Locate the cell with the specified text and output its (X, Y) center coordinate. 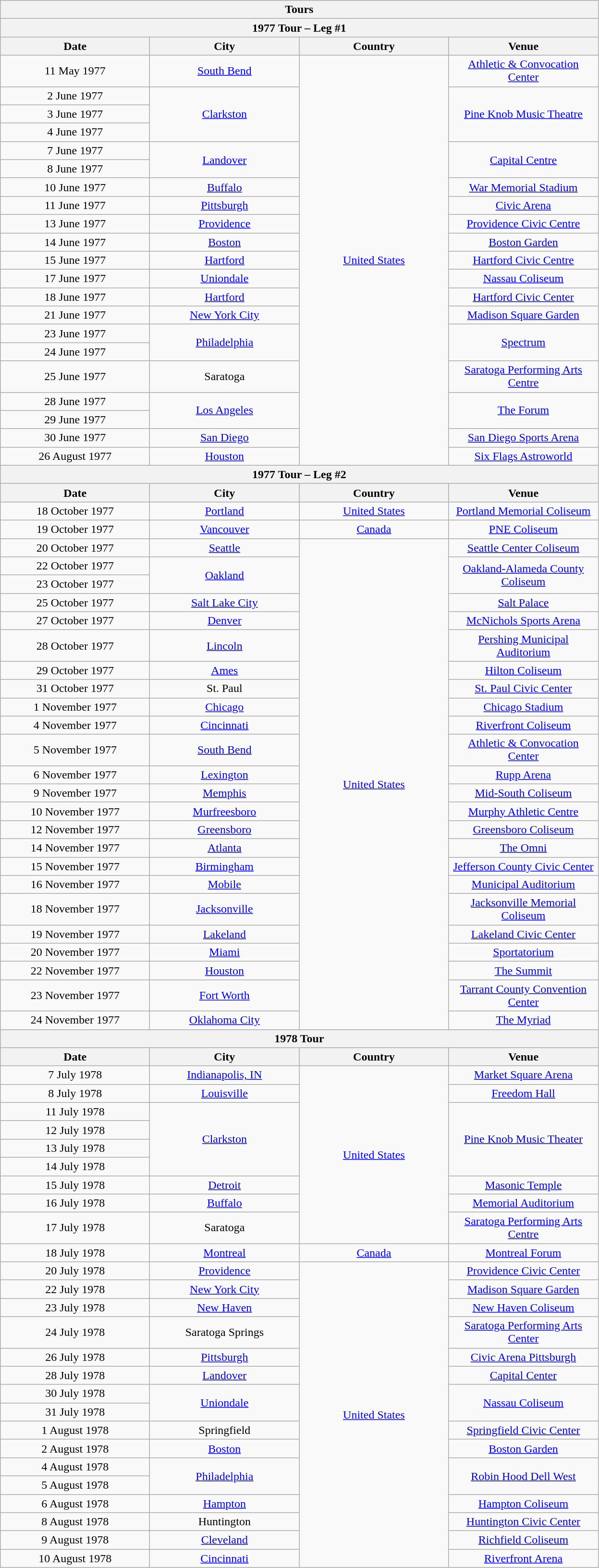
14 November 1977 (75, 848)
War Memorial Stadium (524, 187)
Hartford Civic Center (524, 297)
20 October 1977 (75, 547)
1 August 1978 (75, 1430)
19 November 1977 (75, 934)
Pine Knob Music Theatre (524, 114)
31 July 1978 (75, 1412)
24 June 1977 (75, 352)
14 June 1977 (75, 242)
26 August 1977 (75, 456)
St. Paul (225, 689)
Chicago (225, 707)
Lakeland (225, 934)
14 July 1978 (75, 1166)
Masonic Temple (524, 1185)
7 June 1977 (75, 150)
18 October 1977 (75, 511)
Civic Arena Pittsburgh (524, 1357)
Civic Arena (524, 205)
19 October 1977 (75, 529)
Capital Center (524, 1375)
Fort Worth (225, 996)
7 July 1978 (75, 1075)
23 July 1978 (75, 1308)
18 November 1977 (75, 909)
Seattle Center Coliseum (524, 547)
20 July 1978 (75, 1271)
24 November 1977 (75, 1020)
31 October 1977 (75, 689)
Greensboro Coliseum (524, 829)
30 July 1978 (75, 1394)
10 August 1978 (75, 1558)
17 July 1978 (75, 1228)
1977 Tour – Leg #2 (299, 474)
1978 Tour (299, 1038)
Louisville (225, 1093)
Birmingham (225, 866)
New Haven (225, 1308)
4 August 1978 (75, 1467)
11 May 1977 (75, 71)
28 July 1978 (75, 1375)
10 June 1977 (75, 187)
Capital Centre (524, 160)
15 July 1978 (75, 1185)
9 November 1977 (75, 793)
6 August 1978 (75, 1504)
Indianapolis, IN (225, 1075)
10 November 1977 (75, 811)
Hampton Coliseum (524, 1504)
St. Paul Civic Center (524, 689)
Vancouver (225, 529)
27 October 1977 (75, 621)
Memphis (225, 793)
Tours (299, 10)
Los Angeles (225, 410)
23 June 1977 (75, 333)
Robin Hood Dell West (524, 1476)
Cleveland (225, 1540)
Saratoga Performing Arts Center (524, 1332)
15 June 1977 (75, 260)
Miami (225, 952)
Lincoln (225, 646)
Lexington (225, 775)
Murphy Athletic Centre (524, 811)
12 November 1977 (75, 829)
The Omni (524, 848)
30 June 1977 (75, 438)
McNichols Sports Arena (524, 621)
22 July 1978 (75, 1289)
6 November 1977 (75, 775)
16 July 1978 (75, 1203)
Salt Lake City (225, 603)
25 October 1977 (75, 603)
4 November 1977 (75, 725)
18 July 1978 (75, 1253)
Market Square Arena (524, 1075)
8 June 1977 (75, 169)
Springfield Civic Center (524, 1430)
Hilton Coliseum (524, 670)
The Forum (524, 410)
11 July 1978 (75, 1111)
The Myriad (524, 1020)
Portland Memorial Coliseum (524, 511)
Huntington Civic Center (524, 1522)
Seattle (225, 547)
Memorial Auditorium (524, 1203)
Jacksonville Memorial Coliseum (524, 909)
Hartford Civic Centre (524, 260)
5 November 1977 (75, 750)
13 June 1977 (75, 223)
Oklahoma City (225, 1020)
Oakland (225, 575)
Atlanta (225, 848)
Tarrant County Convention Center (524, 996)
Providence Civic Center (524, 1271)
Murfreesboro (225, 811)
24 July 1978 (75, 1332)
Montreal (225, 1253)
Providence Civic Centre (524, 223)
9 August 1978 (75, 1540)
Rupp Arena (524, 775)
Detroit (225, 1185)
Jefferson County Civic Center (524, 866)
13 July 1978 (75, 1148)
22 October 1977 (75, 566)
Six Flags Astroworld (524, 456)
Mobile (225, 885)
Oakland-Alameda County Coliseum (524, 575)
23 October 1977 (75, 584)
15 November 1977 (75, 866)
Salt Palace (524, 603)
8 August 1978 (75, 1522)
28 June 1977 (75, 401)
Riverfront Arena (524, 1558)
Lakeland Civic Center (524, 934)
11 June 1977 (75, 205)
17 June 1977 (75, 279)
23 November 1977 (75, 996)
Denver (225, 621)
25 June 1977 (75, 377)
1977 Tour – Leg #1 (299, 28)
1 November 1977 (75, 707)
Municipal Auditorium (524, 885)
4 June 1977 (75, 132)
Riverfront Coliseum (524, 725)
5 August 1978 (75, 1485)
PNE Coliseum (524, 529)
The Summit (524, 971)
20 November 1977 (75, 952)
Jacksonville (225, 909)
Pine Knob Music Theater (524, 1139)
New Haven Coliseum (524, 1308)
3 June 1977 (75, 114)
12 July 1978 (75, 1130)
Pershing Municipal Auditorium (524, 646)
Montreal Forum (524, 1253)
2 June 1977 (75, 96)
Greensboro (225, 829)
Freedom Hall (524, 1093)
16 November 1977 (75, 885)
Saratoga Springs (225, 1332)
Hampton (225, 1504)
22 November 1977 (75, 971)
Spectrum (524, 343)
San Diego (225, 438)
18 June 1977 (75, 297)
2 August 1978 (75, 1448)
28 October 1977 (75, 646)
San Diego Sports Arena (524, 438)
Chicago Stadium (524, 707)
26 July 1978 (75, 1357)
Springfield (225, 1430)
Huntington (225, 1522)
Richfield Coliseum (524, 1540)
Portland (225, 511)
21 June 1977 (75, 315)
29 October 1977 (75, 670)
29 June 1977 (75, 420)
8 July 1978 (75, 1093)
Sportatorium (524, 952)
Mid-South Coliseum (524, 793)
Ames (225, 670)
